Find where the given text appears and provide that cell's center as [x, y] coordinate. 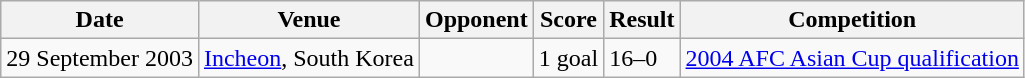
2004 AFC Asian Cup qualification [852, 58]
Result [642, 20]
Venue [308, 20]
Competition [852, 20]
Incheon, South Korea [308, 58]
29 September 2003 [100, 58]
Score [568, 20]
1 goal [568, 58]
Opponent [476, 20]
16–0 [642, 58]
Date [100, 20]
